Return (x, y) of the center of cell containing provided text 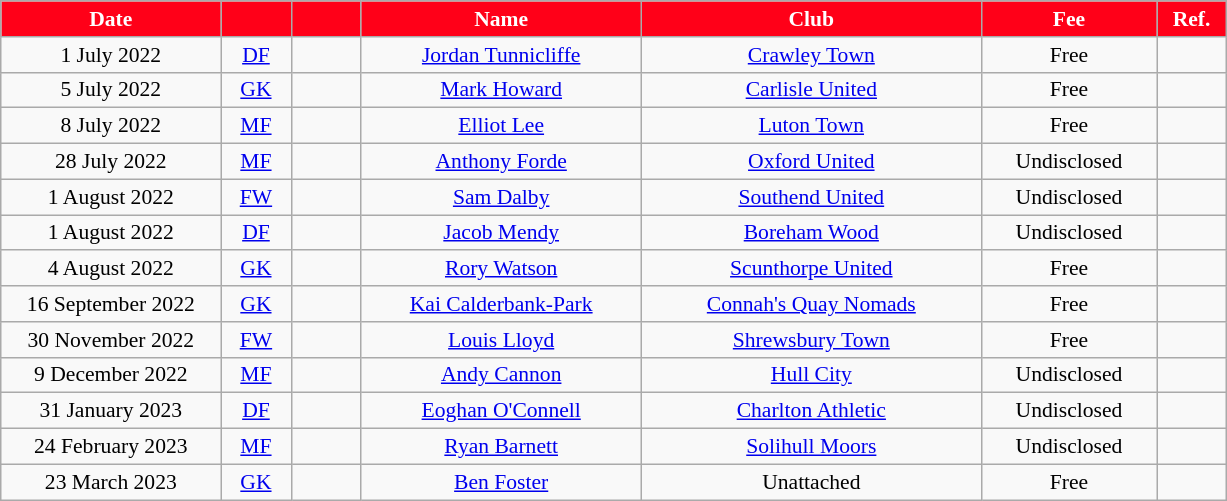
Jacob Mendy (501, 233)
Scunthorpe United (811, 269)
9 December 2022 (111, 375)
Sam Dalby (501, 197)
Southend United (811, 197)
4 August 2022 (111, 269)
Boreham Wood (811, 233)
Date (111, 19)
30 November 2022 (111, 340)
Elliot Lee (501, 126)
Ben Foster (501, 482)
23 March 2023 (111, 482)
Rory Watson (501, 269)
Shrewsbury Town (811, 340)
Andy Cannon (501, 375)
Eoghan O'Connell (501, 411)
Luton Town (811, 126)
Anthony Forde (501, 162)
Fee (1068, 19)
8 July 2022 (111, 126)
Unattached (811, 482)
Kai Calderbank-Park (501, 304)
Ref. (1191, 19)
Carlisle United (811, 90)
5 July 2022 (111, 90)
24 February 2023 (111, 447)
1 July 2022 (111, 55)
Ryan Barnett (501, 447)
Crawley Town (811, 55)
Jordan Tunnicliffe (501, 55)
Mark Howard (501, 90)
Louis Lloyd (501, 340)
Solihull Moors (811, 447)
Hull City (811, 375)
Oxford United (811, 162)
28 July 2022 (111, 162)
Connah's Quay Nomads (811, 304)
Club (811, 19)
31 January 2023 (111, 411)
Name (501, 19)
Charlton Athletic (811, 411)
16 September 2022 (111, 304)
